Find where the given text appears and provide that cell's center as [x, y] coordinate. 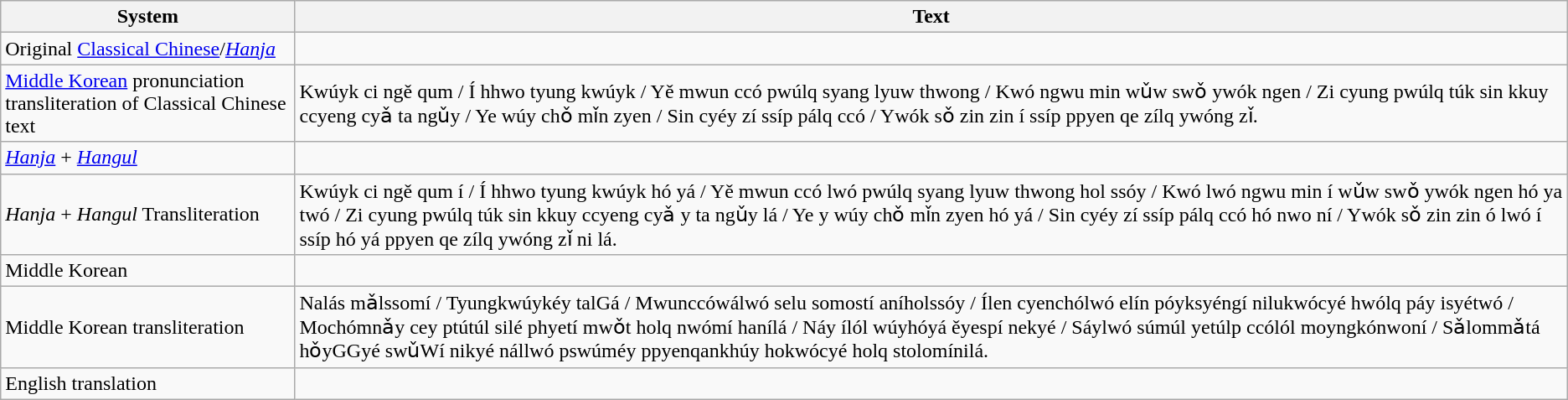
English translation [147, 383]
Middle Korean transliteration [147, 327]
Hanja + Hangul Transliteration [147, 215]
Original Classical Chinese/Hanja [147, 49]
Hanja + Hangul [147, 158]
Middle Korean pronunciation transliteration of Classical Chinese text [147, 103]
Middle Korean [147, 271]
System [147, 17]
Text [931, 17]
